Capture the cell that displays the provided text and extract its [X, Y] central coordinate. 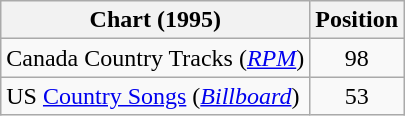
Canada Country Tracks (RPM) [156, 58]
Chart (1995) [156, 20]
Position [357, 20]
98 [357, 58]
53 [357, 96]
US Country Songs (Billboard) [156, 96]
